From the cell containing the given text, extract its center point as [x, y] coordinate. 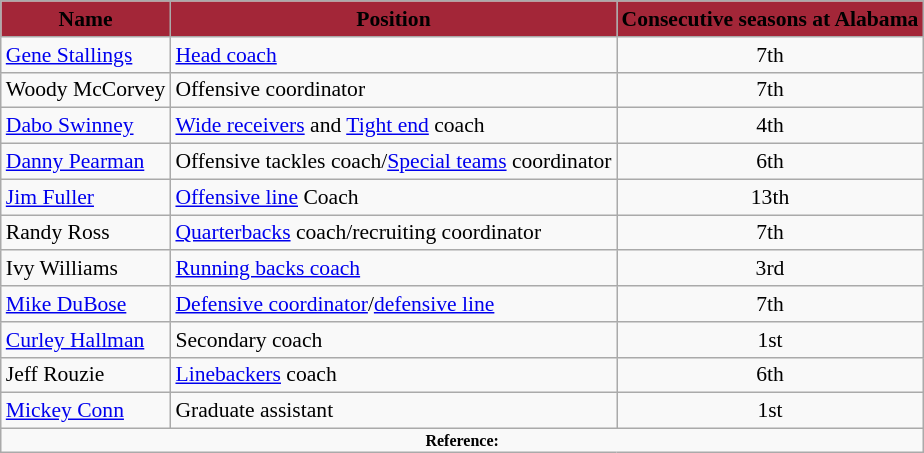
Quarterbacks coach/recruiting coordinator [393, 233]
4th [770, 126]
Jim Fuller [86, 197]
Defensive coordinator/defensive line [393, 304]
Reference: [462, 441]
3rd [770, 269]
Randy Ross [86, 233]
Jeff Rouzie [86, 375]
Dabo Swinney [86, 126]
Position [393, 19]
Woody McCorvey [86, 90]
Graduate assistant [393, 411]
Secondary coach [393, 340]
Consecutive seasons at Alabama [770, 19]
Linebackers coach [393, 375]
Ivy Williams [86, 269]
Gene Stallings [86, 55]
Wide receivers and Tight end coach [393, 126]
13th [770, 197]
Danny Pearman [86, 162]
Name [86, 19]
Offensive tackles coach/Special teams coordinator [393, 162]
Running backs coach [393, 269]
Mike DuBose [86, 304]
Offensive coordinator [393, 90]
Head coach [393, 55]
Offensive line Coach [393, 197]
Mickey Conn [86, 411]
Curley Hallman [86, 340]
